Search for the cell housing the specified text and yield its [x, y] center coordinate. 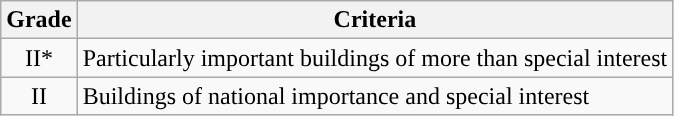
Buildings of national importance and special interest [375, 96]
Particularly important buildings of more than special interest [375, 58]
Grade [39, 20]
Criteria [375, 20]
II* [39, 58]
II [39, 96]
